Search for the cell housing the specified text and yield its [x, y] center coordinate. 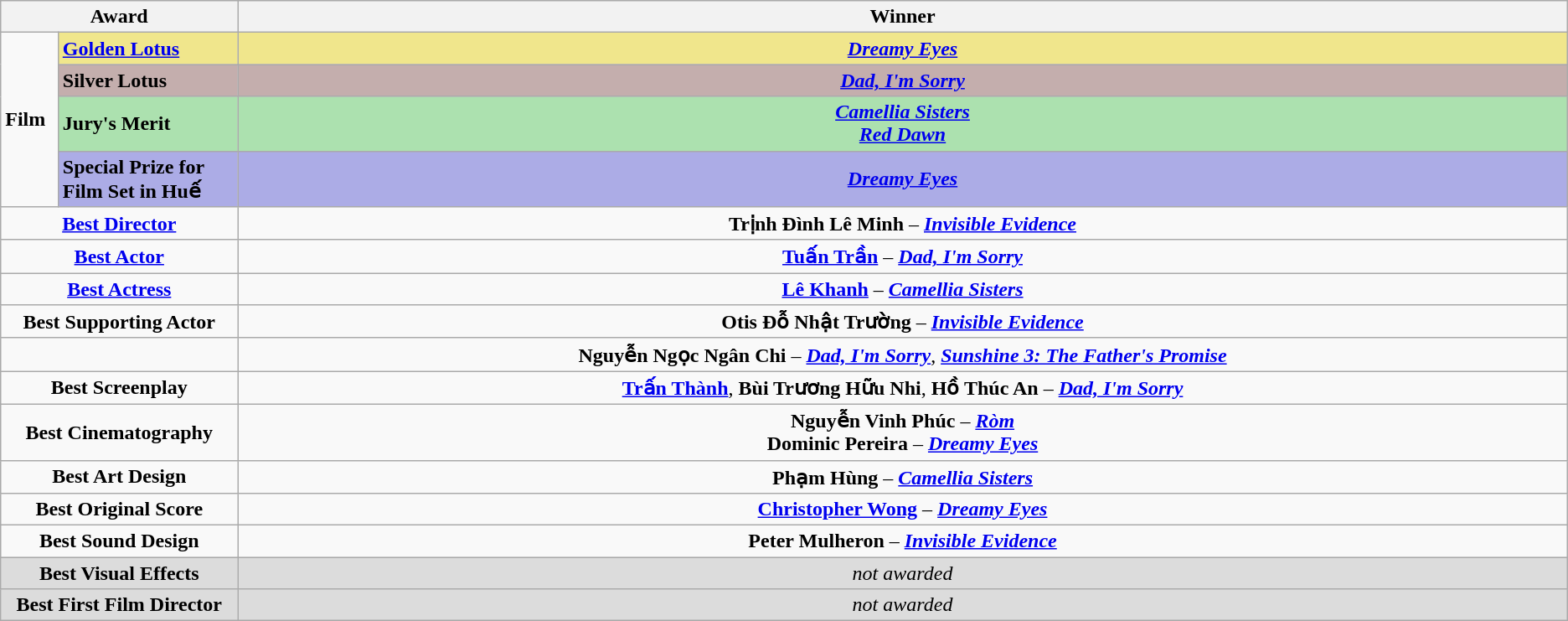
Best Art Design [119, 477]
Silver Lotus [147, 80]
Nguyễn Vinh Phúc – RòmDominic Pereira – Dreamy Eyes [903, 432]
Golden Lotus [147, 49]
Special Prize for Film Set in Huế [147, 179]
Award [119, 17]
Tuấn Trần – Dad, I'm Sorry [903, 256]
Winner [903, 17]
Best Original Score [119, 510]
Best Cinematography [119, 432]
Nguyễn Ngọc Ngân Chi – Dad, I'm Sorry, Sunshine 3: The Father's Promise [903, 354]
Peter Mulheron – Invisible Evidence [903, 541]
Best Director [119, 224]
Best Sound Design [119, 541]
Best Supporting Actor [119, 322]
Trịnh Đình Lê Minh – Invisible Evidence [903, 224]
Phạm Hùng – Camellia Sisters [903, 477]
Dad, I'm Sorry [903, 80]
Jury's Merit [147, 124]
Best Actor [119, 256]
Trấn Thành, Bùi Trương Hữu Nhi, Hồ Thúc An – Dad, I'm Sorry [903, 388]
Best First Film Director [119, 605]
Lê Khanh – Camellia Sisters [903, 289]
Camellia SistersRed Dawn [903, 124]
Best Screenplay [119, 388]
Film [30, 120]
Best Actress [119, 289]
Otis Đỗ Nhật Trường – Invisible Evidence [903, 322]
Christopher Wong – Dreamy Eyes [903, 510]
Best Visual Effects [119, 573]
